Provide the [x, y] coordinate of the cell's center where the given text is located.  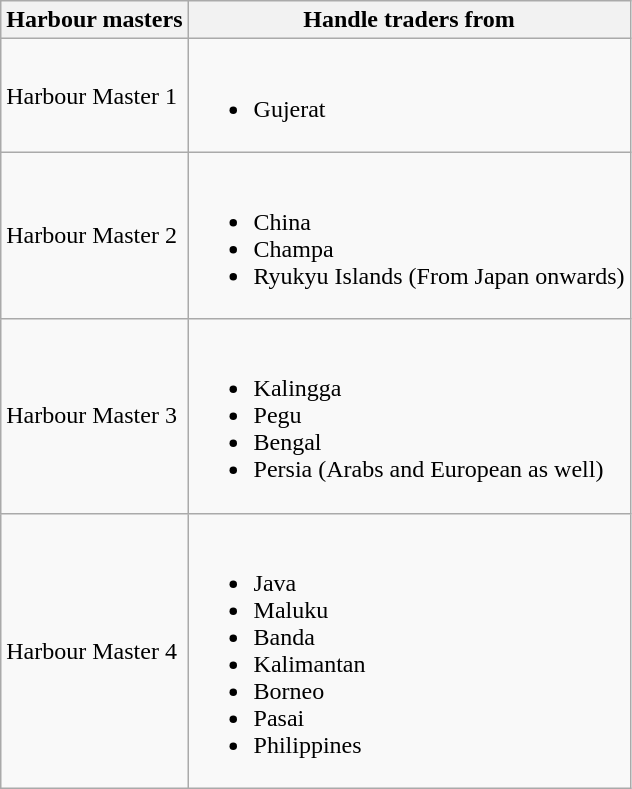
KalinggaPeguBengalPersia (Arabs and European as well) [409, 416]
Harbour Master 1 [94, 96]
Harbour masters [94, 20]
Harbour Master 4 [94, 650]
JavaMalukuBandaKalimantanBorneoPasaiPhilippines [409, 650]
Handle traders from [409, 20]
Harbour Master 2 [94, 236]
ChinaChampaRyukyu Islands (From Japan onwards) [409, 236]
Gujerat [409, 96]
Harbour Master 3 [94, 416]
